For the text-containing cell, return its midpoint in (x, y) coordinate format. 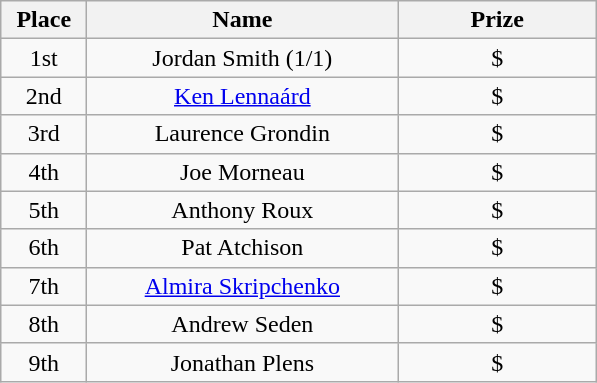
Jonathan Plens (242, 362)
Joe Morneau (242, 172)
Almira Skripchenko (242, 286)
6th (44, 248)
Anthony Roux (242, 210)
8th (44, 324)
7th (44, 286)
9th (44, 362)
Name (242, 20)
1st (44, 58)
4th (44, 172)
3rd (44, 134)
Ken Lennaárd (242, 96)
Andrew Seden (242, 324)
Pat Atchison (242, 248)
Laurence Grondin (242, 134)
Jordan Smith (1/1) (242, 58)
2nd (44, 96)
Place (44, 20)
Prize (498, 20)
5th (44, 210)
